Pinpoint the cell where the given text exists, returning its (X, Y) midpoint coordinate. 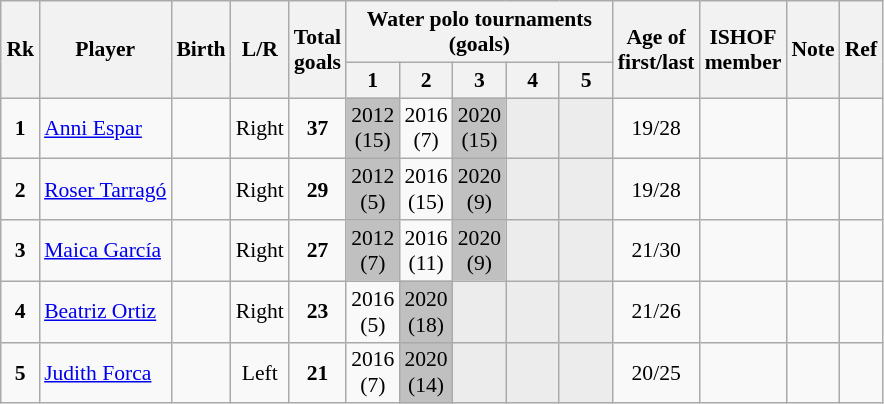
Water polo tournaments(goals) (480, 32)
2020(14) (426, 372)
21/30 (656, 250)
Age offirst/last (656, 50)
Player (105, 50)
Note (812, 50)
L/R (260, 50)
Left (260, 372)
Roser Tarragó (105, 190)
29 (318, 190)
21/26 (656, 312)
Ref (861, 50)
Judith Forca (105, 372)
ISHOFmember (744, 50)
2012(5) (372, 190)
2020(18) (426, 312)
2012(15) (372, 128)
23 (318, 312)
Maica García (105, 250)
37 (318, 128)
Anni Espar (105, 128)
2012(7) (372, 250)
2020(15) (480, 128)
Totalgoals (318, 50)
2016(15) (426, 190)
Beatriz Ortiz (105, 312)
2016(5) (372, 312)
Rk (20, 50)
20/25 (656, 372)
27 (318, 250)
2016(11) (426, 250)
21 (318, 372)
Birth (200, 50)
